Output the (x, y) coordinate of the center of the cell containing the given text.  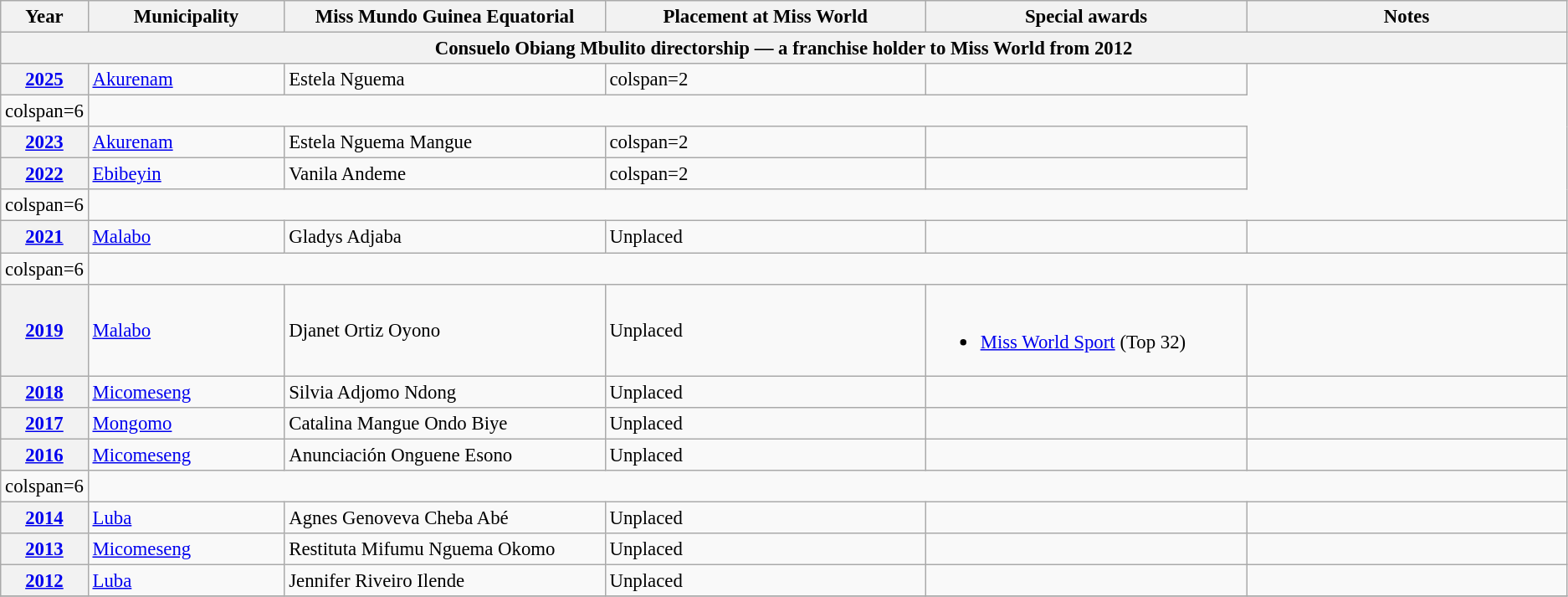
Mongomo (186, 424)
2018 (44, 392)
2021 (44, 237)
Restituta Mifumu Nguema Okomo (445, 549)
2016 (44, 455)
2014 (44, 518)
Catalina Mangue Ondo Biye (445, 424)
2025 (44, 80)
2012 (44, 581)
2017 (44, 424)
Placement at Miss World (765, 17)
2023 (44, 142)
Djanet Ortiz Oyono (445, 330)
Agnes Genoveva Cheba Abé (445, 518)
Gladys Adjaba (445, 237)
Estela Nguema (445, 80)
Ebibeyin (186, 174)
Notes (1407, 17)
Miss Mundo Guinea Equatorial (445, 17)
Jennifer Riveiro Ilende (445, 581)
Vanila Andeme (445, 174)
Year (44, 17)
2022 (44, 174)
Consuelo Obiang Mbulito directorship — a franchise holder to Miss World from 2012 (784, 49)
Anunciación Onguene Esono (445, 455)
2013 (44, 549)
Municipality (186, 17)
Miss World Sport (Top 32) (1086, 330)
2019 (44, 330)
Estela Nguema Mangue (445, 142)
Silvia Adjomo Ndong (445, 392)
Special awards (1086, 17)
